Extract the [x, y] coordinate from the center of the cell holding the provided text.  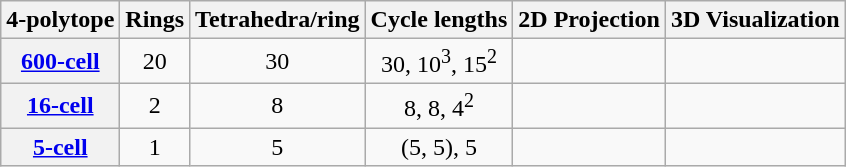
30, 103, 152 [439, 62]
16-cell [60, 106]
Rings [155, 20]
8, 8, 42 [439, 106]
1 [155, 147]
4-polytope [60, 20]
5-cell [60, 147]
Tetrahedra/ring [278, 20]
20 [155, 62]
30 [278, 62]
2 [155, 106]
600-cell [60, 62]
(5, 5), 5 [439, 147]
Cycle lengths [439, 20]
5 [278, 147]
2D Projection [590, 20]
8 [278, 106]
3D Visualization [755, 20]
